Capture the cell that displays the provided text and extract its [x, y] central coordinate. 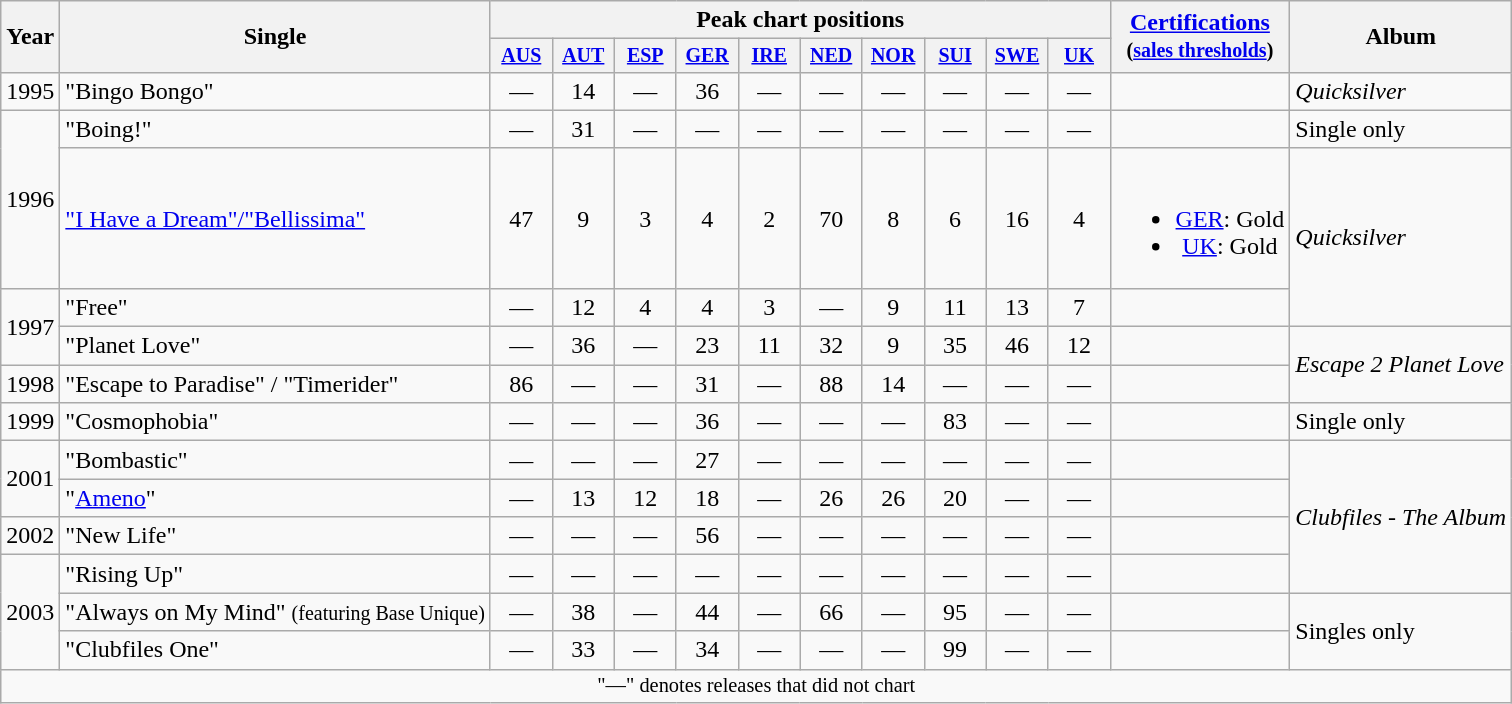
"Ameno" [276, 498]
16 [1017, 218]
NED [831, 56]
2 [769, 218]
SWE [1017, 56]
20 [955, 498]
"Cosmophobia" [276, 422]
Album [1401, 37]
66 [831, 612]
Year [30, 37]
35 [955, 346]
Clubfiles - The Album [1401, 517]
46 [1017, 346]
UK [1079, 56]
GER [707, 56]
27 [707, 460]
"Bingo Bongo" [276, 91]
38 [583, 612]
8 [893, 218]
NOR [893, 56]
70 [831, 218]
18 [707, 498]
2002 [30, 536]
ESP [645, 56]
56 [707, 536]
83 [955, 422]
44 [707, 612]
"I Have a Dream"/"Bellissima" [276, 218]
1995 [30, 91]
6 [955, 218]
"—" denotes releases that did not chart [756, 686]
AUT [583, 56]
1996 [30, 199]
"New Life" [276, 536]
2001 [30, 479]
95 [955, 612]
AUS [521, 56]
Singles only [1401, 631]
99 [955, 650]
88 [831, 384]
"Escape to Paradise" / "Timerider" [276, 384]
1998 [30, 384]
32 [831, 346]
Peak chart positions [800, 20]
"Planet Love" [276, 346]
GER: GoldUK: Gold [1200, 218]
47 [521, 218]
33 [583, 650]
34 [707, 650]
"Bombastic" [276, 460]
2003 [30, 612]
23 [707, 346]
"Boing!" [276, 129]
7 [1079, 307]
1997 [30, 326]
"Clubfiles One" [276, 650]
86 [521, 384]
Single [276, 37]
1999 [30, 422]
IRE [769, 56]
"Rising Up" [276, 574]
SUI [955, 56]
"Free" [276, 307]
"Always on My Mind" (featuring Base Unique) [276, 612]
Escape 2 Planet Love [1401, 365]
Certifications(sales thresholds) [1200, 37]
